Capture the cell that displays the provided text and extract its (x, y) central coordinate. 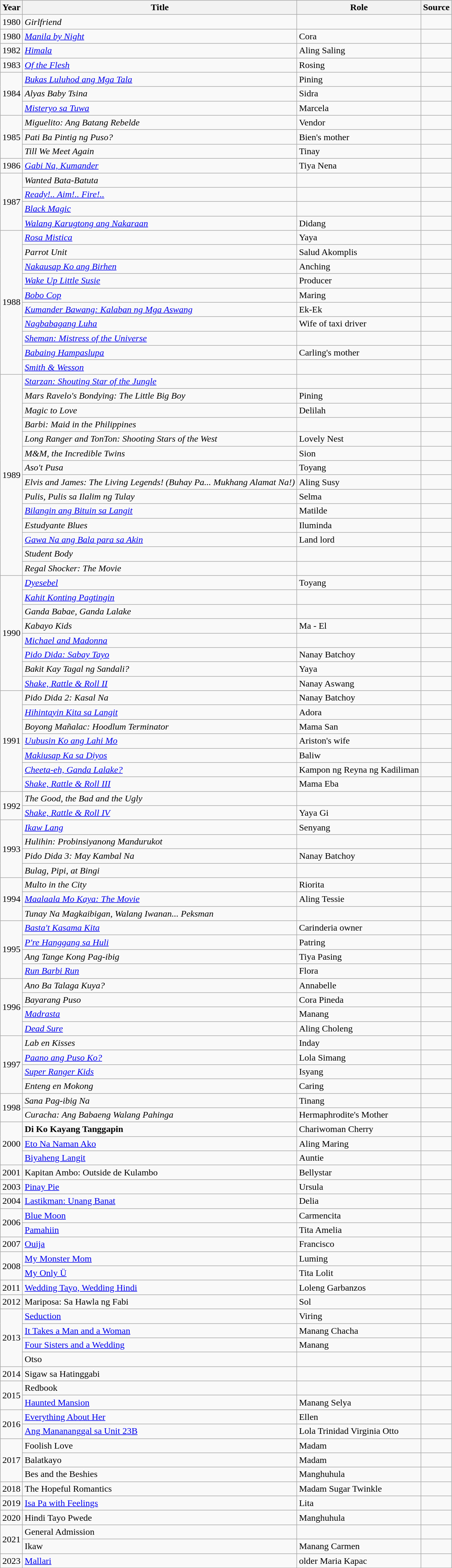
Selma (359, 496)
Lola Simang (359, 1057)
Eto Na Naman Ako (160, 1144)
Senyang (359, 827)
Pulis, Pulis sa Ilalim ng Tulay (160, 496)
Redbook (160, 1388)
Till We Meet Again (160, 151)
Ang Manananggal sa Unit 23B (160, 1431)
Regal Shocker: The Movie (160, 568)
Sion (359, 453)
Bilangin ang Bituin sa Langit (160, 511)
Kahit Konting Pagtingin (160, 597)
Tinay (359, 151)
Ready!.. Aim!.. Fire!.. (160, 195)
Mama San (359, 727)
Sheman: Mistress of the Universe (160, 338)
Dead Sure (160, 1028)
Long Ranger and TonTon: Shooting Stars of the West (160, 439)
1987 (11, 202)
Black Magic (160, 209)
Isyang (359, 1072)
Blue Moon (160, 1215)
Delia (359, 1201)
Estudyante Blues (160, 525)
1986 (11, 165)
Tita Amelia (359, 1230)
1997 (11, 1064)
Kapitan Ambo: Outside de Kulambo (160, 1172)
Basta't Kasama Kita (160, 928)
Riorita (359, 885)
Didang (359, 223)
1993 (11, 849)
Paano ang Puso Ko? (160, 1057)
Enteng en Mokong (160, 1086)
Bes and the Beshies (160, 1474)
2012 (11, 1302)
Yaya Gi (359, 813)
It Takes a Man and a Woman (160, 1330)
2003 (11, 1187)
Lab en Kisses (160, 1043)
Pinay Pie (160, 1187)
Rosa Mistica (160, 238)
Viring (359, 1316)
Magic to Love (160, 410)
Aso't Pusa (160, 468)
Balatkayo (160, 1460)
Himala (160, 51)
Baliw (359, 755)
1982 (11, 51)
Michael and Madonna (160, 640)
1989 (11, 475)
Carling's mother (359, 353)
Ek-Ek (359, 309)
Wake Up Little Susie (160, 281)
Source (436, 8)
2007 (11, 1244)
Cora Pineda (359, 1000)
2018 (11, 1489)
Manila by Night (160, 36)
Bulag, Pipi, at Bingi (160, 870)
My Monster Mom (160, 1259)
1991 (11, 741)
Tiya Nena (359, 165)
Bobo Cop (160, 295)
Student Body (160, 554)
Starzan: Shouting Star of the Jungle (160, 381)
Ouija (160, 1244)
Nanay Aswang (359, 683)
Manang Carmen (359, 1546)
Producer (359, 281)
Mars Ravelo's Bondying: The Little Big Boy (160, 396)
Anching (359, 266)
Pido Dida 2: Kasal Na (160, 698)
Super Ranger Kids (160, 1072)
Wedding Tayo, Wedding Hindi (160, 1287)
Four Sisters and a Wedding (160, 1345)
older Maria Kapac (359, 1561)
Shake, Rattle & Roll II (160, 683)
Iluminda (359, 525)
Tita Lolit (359, 1273)
Ganda Babae, Ganda Lalake (160, 611)
Sigaw sa Hatinggabi (160, 1374)
Ang Tange Kong Pag-ibig (160, 957)
Elvis and James: The Living Legends! (Buhay Pa... Mukhang Alamat Na!) (160, 482)
M&M, the Incredible Twins (160, 453)
Barbi: Maid in the Philippines (160, 425)
Di Ko Kayang Tanggapin (160, 1129)
Shake, Rattle & Roll III (160, 784)
Aling Susy (359, 482)
1984 (11, 94)
Matilde (359, 511)
Gabi Na, Kumander (160, 165)
Madrasta (160, 1014)
2014 (11, 1374)
1990 (11, 633)
Smith & Wesson (160, 367)
Bien's mother (359, 137)
Tunay Na Magkaibigan, Walang Iwanan... Peksman (160, 914)
Mariposa: Sa Hawla ng Fabi (160, 1302)
Carmencita (359, 1215)
Aling Choleng (359, 1028)
Miguelito: Ang Batang Rebelde (160, 122)
Pido Dida: Sabay Tayo (160, 655)
Hindi Tayo Pwede (160, 1517)
2015 (11, 1395)
2017 (11, 1460)
Everything About Her (160, 1417)
Francisco (359, 1244)
Curacha: Ang Babaeng Walang Pahinga (160, 1115)
Manang Chacha (359, 1330)
Wanted Bata-Batuta (160, 180)
1985 (11, 137)
The Hopeful Romantics (160, 1489)
Ikaw Lang (160, 827)
Delilah (359, 410)
Land lord (359, 540)
Uubusin Ko ang Lahi Mo (160, 741)
Run Barbi Run (160, 971)
Ano Ba Talaga Kuya? (160, 985)
Of the Flesh (160, 65)
Biyaheng Langit (160, 1158)
Madam Sugar Twinkle (359, 1489)
Patring (359, 942)
Walang Karugtong ang Nakaraan (160, 223)
Bellystar (359, 1172)
Ellen (359, 1417)
Vendor (359, 122)
Pamahiin (160, 1230)
Carinderia owner (359, 928)
Maring (359, 295)
Loleng Garbanzos (359, 1287)
Shake, Rattle & Roll IV (160, 813)
Sol (359, 1302)
Babaing Hampaslupa (160, 353)
Maalaala Mo Kaya: The Movie (160, 899)
Wife of taxi driver (359, 324)
2011 (11, 1287)
Lola Trinidad Virginia Otto (359, 1431)
General Admission (160, 1532)
Ikaw (160, 1546)
Sidra (359, 94)
Annabelle (359, 985)
Cora (359, 36)
Aling Saling (359, 51)
Role (359, 8)
2016 (11, 1424)
Ma - El (359, 626)
Auntie (359, 1158)
2006 (11, 1223)
P're Hanggang sa Huli (160, 942)
Flora (359, 971)
Year (11, 8)
Kabayo Kids (160, 626)
1988 (11, 302)
Luming (359, 1259)
Mallari (160, 1561)
Nakausap Ko ang Birhen (160, 266)
2021 (11, 1539)
2013 (11, 1338)
Hermaphrodite's Mother (359, 1115)
Boyong Mañalac: Hoodlum Terminator (160, 727)
Aling Maring (359, 1144)
Manang Selya (359, 1403)
Rosing (359, 65)
2008 (11, 1266)
Tinang (359, 1101)
Sana Pag-ibig Na (160, 1101)
Gawa Na ang Bala para sa Akin (160, 540)
1998 (11, 1108)
Tiya Pasing (359, 957)
Bakit Kay Tagal ng Sandali? (160, 669)
1994 (11, 899)
Multo in the City (160, 885)
Lita (359, 1503)
Girlfriend (160, 22)
Nagbabagang Luha (160, 324)
Lastikman: Unang Banat (160, 1201)
Cheeta-eh, Ganda Lalake? (160, 770)
Pati Ba Pintig ng Puso? (160, 137)
1995 (11, 949)
Inday (359, 1043)
Hihintayin Kita sa Langit (160, 712)
2004 (11, 1201)
2000 (11, 1144)
Caring (359, 1086)
Marcela (359, 108)
1992 (11, 806)
The Good, the Bad and the Ugly (160, 798)
Alyas Baby Tsina (160, 94)
Bukas Luluhod ang Mga Tala (160, 79)
1983 (11, 65)
Salud Akomplis (359, 252)
Misteryo sa Tuwa (160, 108)
Adora (359, 712)
Foolish Love (160, 1446)
Title (160, 8)
2019 (11, 1503)
Dyesebel (160, 583)
Otso (160, 1359)
My Only Ü (160, 1273)
Parrot Unit (160, 252)
Kampon ng Reyna ng Kadiliman (359, 770)
Ursula (359, 1187)
Aling Tessie (359, 899)
Hulihin: Probinsiyanong Mandurukot (160, 841)
Haunted Mansion (160, 1403)
Chariwoman Cherry (359, 1129)
2023 (11, 1561)
Kumander Bawang: Kalaban ng Mga Aswang (160, 309)
Ariston's wife (359, 741)
Lovely Nest (359, 439)
1996 (11, 1007)
2020 (11, 1517)
Makiusap Ka sa Diyos (160, 755)
Isa Pa with Feelings (160, 1503)
Seduction (160, 1316)
Mama Eba (359, 784)
2001 (11, 1172)
Bayarang Puso (160, 1000)
Pido Dida 3: May Kambal Na (160, 856)
